Identify which cell holds the provided text, then report its (x, y) central coordinate. 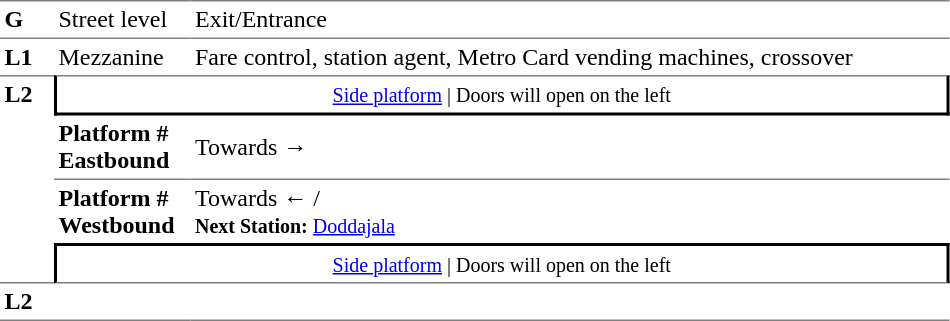
Towards → (570, 148)
L2 (27, 179)
L1 (27, 57)
Platform #Westbound (122, 212)
G (27, 20)
Fare control, station agent, Metro Card vending machines, crossover (570, 57)
Platform #Eastbound (122, 148)
Exit/Entrance (570, 20)
Towards ← / Next Station: Doddajala (570, 212)
Mezzanine (122, 57)
Street level (122, 20)
